Search for the cell housing the specified text and yield its (x, y) center coordinate. 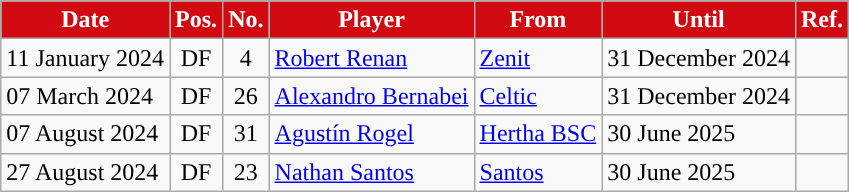
Date (86, 20)
Player (372, 20)
4 (246, 58)
Agustín Rogel (372, 134)
Hertha BSC (538, 134)
27 August 2024 (86, 172)
Santos (538, 172)
Zenit (538, 58)
Alexandro Bernabei (372, 96)
From (538, 20)
11 January 2024 (86, 58)
Celtic (538, 96)
Ref. (822, 20)
Robert Renan (372, 58)
07 August 2024 (86, 134)
23 (246, 172)
31 (246, 134)
Until (699, 20)
Nathan Santos (372, 172)
Pos. (196, 20)
26 (246, 96)
No. (246, 20)
07 March 2024 (86, 96)
